Search for the cell housing the specified text and yield its (X, Y) center coordinate. 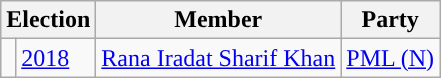
Election (48, 20)
Rana Iradat Sharif Khan (218, 58)
Party (390, 20)
Member (218, 20)
PML (N) (390, 58)
2018 (56, 58)
